Scan for the cell matching the given text and deliver its [x, y] coordinate at center. 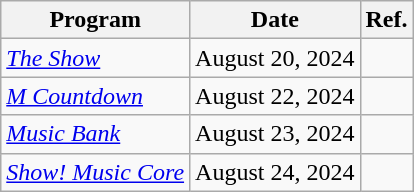
Program [96, 20]
August 24, 2024 [275, 172]
Date [275, 20]
The Show [96, 58]
Music Bank [96, 134]
Ref. [386, 20]
August 20, 2024 [275, 58]
August 23, 2024 [275, 134]
August 22, 2024 [275, 96]
M Countdown [96, 96]
Show! Music Core [96, 172]
